Return the [x, y] coordinate for the center point of the cell that contains the specified text.  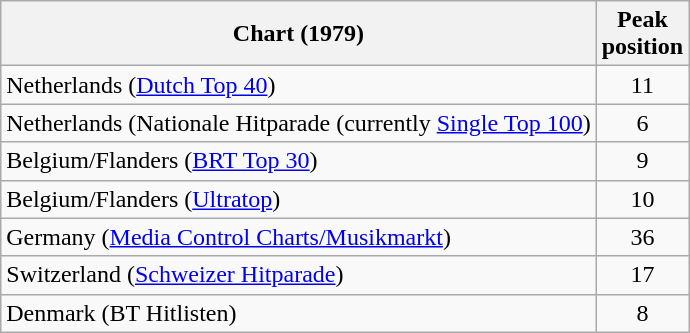
36 [642, 237]
10 [642, 199]
Belgium/Flanders (Ultratop) [298, 199]
Denmark (BT Hitlisten) [298, 313]
Belgium/Flanders (BRT Top 30) [298, 161]
Netherlands (Nationale Hitparade (currently Single Top 100) [298, 123]
Netherlands (Dutch Top 40) [298, 85]
8 [642, 313]
Peakposition [642, 34]
Switzerland (Schweizer Hitparade) [298, 275]
9 [642, 161]
Chart (1979) [298, 34]
11 [642, 85]
Germany (Media Control Charts/Musikmarkt) [298, 237]
6 [642, 123]
17 [642, 275]
